Pinpoint the cell where the given text exists, returning its [X, Y] midpoint coordinate. 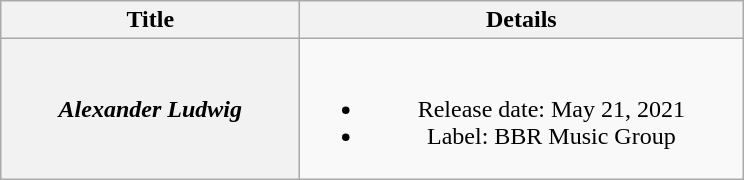
Release date: May 21, 2021Label: BBR Music Group [522, 109]
Alexander Ludwig [150, 109]
Details [522, 20]
Title [150, 20]
